Return the (X, Y) coordinate for the center point of the cell that contains the specified text.  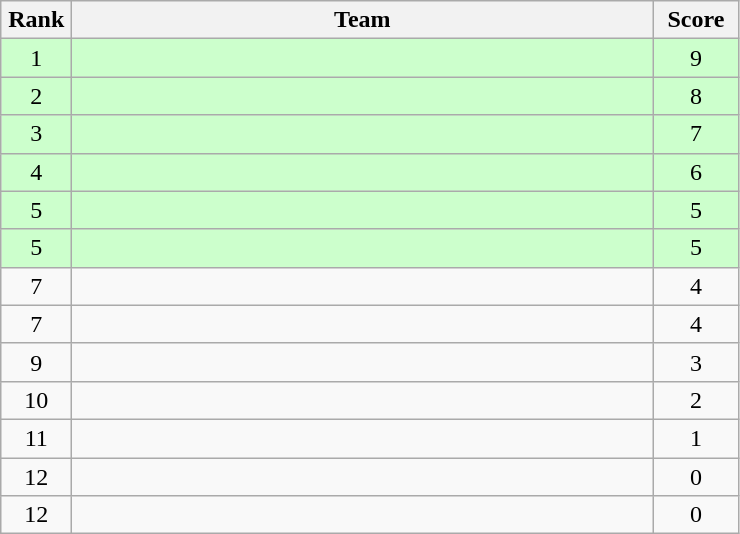
6 (696, 172)
11 (36, 438)
Rank (36, 20)
Team (362, 20)
Score (696, 20)
10 (36, 400)
8 (696, 96)
